Capture the cell that displays the provided text and extract its (x, y) central coordinate. 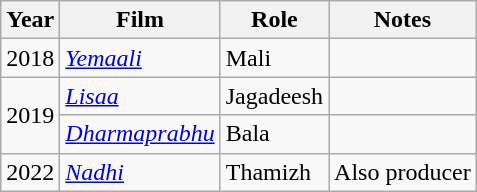
Thamizh (274, 172)
Yemaali (140, 58)
2018 (30, 58)
Dharmaprabhu (140, 134)
Jagadeesh (274, 96)
Film (140, 20)
Notes (403, 20)
2022 (30, 172)
Bala (274, 134)
Also producer (403, 172)
Year (30, 20)
Mali (274, 58)
Lisaa (140, 96)
Nadhi (140, 172)
Role (274, 20)
2019 (30, 115)
